Pinpoint the cell where the given text exists, returning its (x, y) midpoint coordinate. 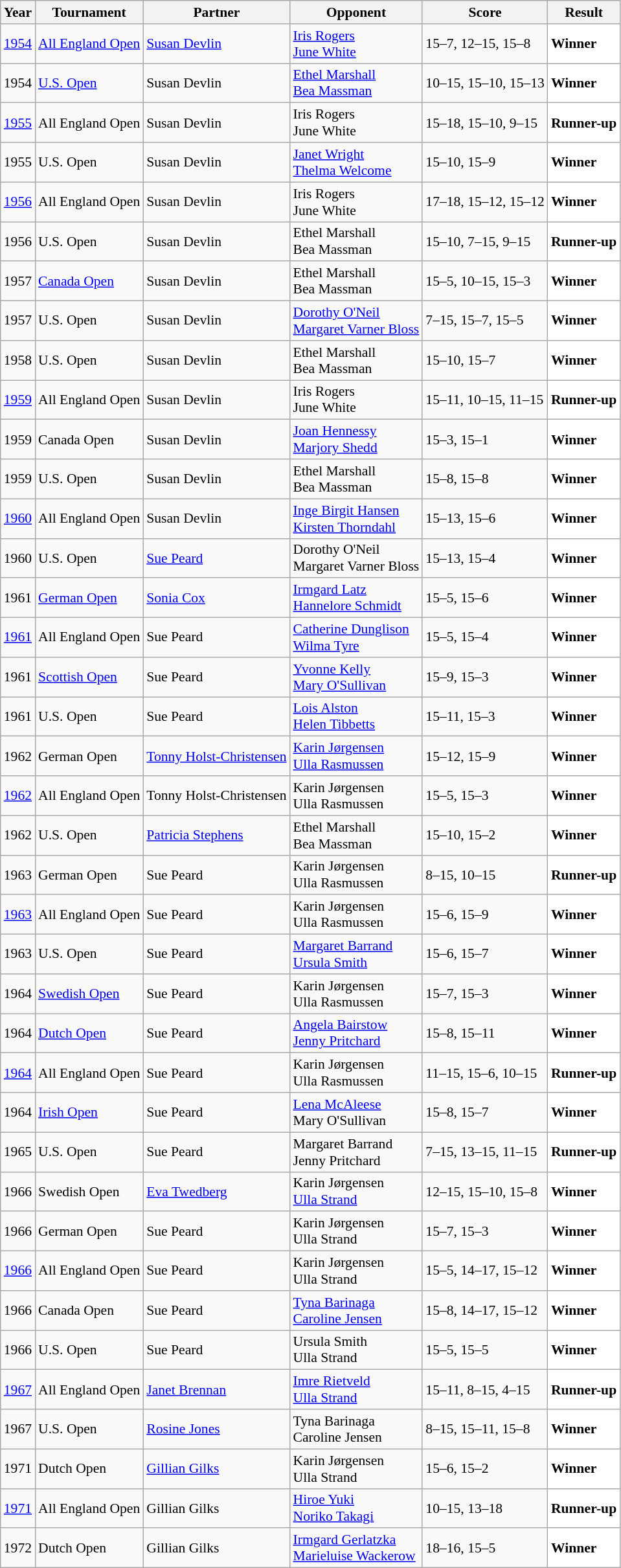
15–8, 14–17, 15–12 (485, 1311)
Rosine Jones (216, 1429)
15–8, 15–11 (485, 1034)
Lena McAleese Mary O'Sullivan (356, 1113)
18–16, 15–5 (485, 1548)
8–15, 15–11, 15–8 (485, 1429)
15–10, 15–7 (485, 360)
Year (18, 12)
Irmgard Latz Hannelore Schmidt (356, 598)
Partner (216, 12)
15–5, 15–6 (485, 598)
15–8, 15–8 (485, 479)
15–11, 15–3 (485, 716)
Inge Birgit Hansen Kirsten Thorndahl (356, 518)
Eva Twedberg (216, 1192)
Janet Wright Thelma Welcome (356, 162)
Opponent (356, 12)
1972 (18, 1548)
1958 (18, 360)
7–15, 15–7, 15–5 (485, 321)
15–5, 10–15, 15–3 (485, 281)
Result (584, 12)
Tournament (89, 12)
15–5, 15–3 (485, 795)
15–10, 7–15, 9–15 (485, 241)
Janet Brennan (216, 1390)
11–15, 15–6, 10–15 (485, 1073)
Hiroe Yuki Noriko Takagi (356, 1508)
Irish Open (89, 1113)
15–6, 15–9 (485, 915)
Patricia Stephens (216, 835)
15–13, 15–6 (485, 518)
Yvonne Kelly Mary O'Sullivan (356, 677)
15–8, 15–7 (485, 1113)
10–15, 13–18 (485, 1508)
15–7, 12–15, 15–8 (485, 44)
12–15, 15–10, 15–8 (485, 1192)
8–15, 10–15 (485, 874)
1965 (18, 1152)
15–5, 15–4 (485, 637)
Imre Rietveld Ulla Strand (356, 1390)
Margaret Barrand Ursula Smith (356, 955)
Margaret Barrand Jenny Pritchard (356, 1152)
Catherine Dunglison Wilma Tyre (356, 637)
Lois Alston Helen Tibbetts (356, 716)
Sonia Cox (216, 598)
15–3, 15–1 (485, 439)
Score (485, 12)
15–13, 15–4 (485, 558)
15–10, 15–2 (485, 835)
15–10, 15–9 (485, 162)
15–11, 10–15, 11–15 (485, 400)
7–15, 13–15, 11–15 (485, 1152)
Scottish Open (89, 677)
17–18, 15–12, 15–12 (485, 202)
10–15, 15–10, 15–13 (485, 83)
Irmgard Gerlatzka Marieluise Wackerow (356, 1548)
15–9, 15–3 (485, 677)
Joan Hennessy Marjory Shedd (356, 439)
15–5, 14–17, 15–12 (485, 1271)
15–6, 15–2 (485, 1469)
15–12, 15–9 (485, 756)
15–11, 8–15, 4–15 (485, 1390)
15–6, 15–7 (485, 955)
15–5, 15–5 (485, 1350)
Ursula Smith Ulla Strand (356, 1350)
Angela Bairstow Jenny Pritchard (356, 1034)
15–18, 15–10, 9–15 (485, 123)
